For the text-containing cell, return its midpoint in [X, Y] coordinate format. 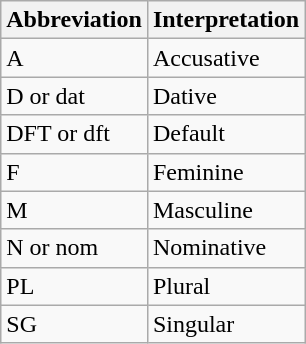
Accusative [226, 58]
DFT or dft [74, 134]
SG [74, 324]
N or nom [74, 248]
Singular [226, 324]
A [74, 58]
Nominative [226, 248]
Abbreviation [74, 20]
Feminine [226, 172]
D or dat [74, 96]
Dative [226, 96]
PL [74, 286]
Masculine [226, 210]
Interpretation [226, 20]
F [74, 172]
Default [226, 134]
M [74, 210]
Plural [226, 286]
